Output the (X, Y) coordinate of the center of the cell containing the given text.  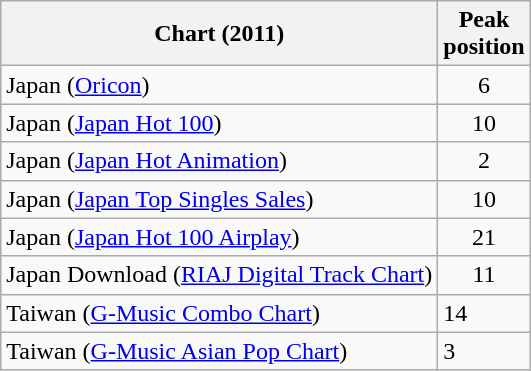
Chart (2011) (220, 34)
Japan (Japan Hot 100 Airplay) (220, 237)
Japan Download (RIAJ Digital Track Chart) (220, 275)
Japan (Japan Hot Animation) (220, 161)
11 (484, 275)
Taiwan (G-Music Asian Pop Chart) (220, 351)
2 (484, 161)
Japan (Japan Hot 100) (220, 123)
Taiwan (G-Music Combo Chart) (220, 313)
21 (484, 237)
3 (484, 351)
14 (484, 313)
6 (484, 85)
Japan (Oricon) (220, 85)
Peakposition (484, 34)
Japan (Japan Top Singles Sales) (220, 199)
